From the cell containing the given text, extract its center point as [X, Y] coordinate. 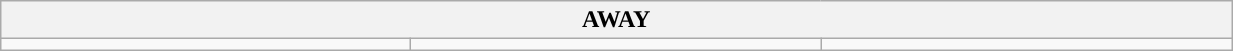
AWAY [616, 20]
